Search for the cell housing the specified text and yield its (x, y) center coordinate. 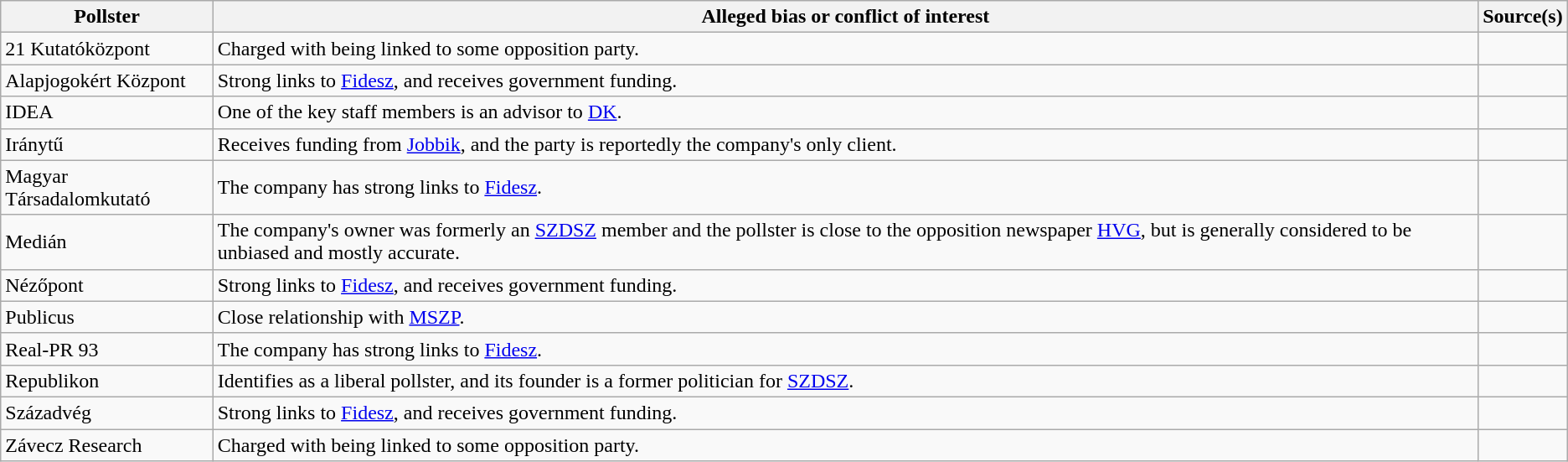
IDEA (107, 112)
Pollster (107, 17)
Receives funding from Jobbik, and the party is reportedly the company's only client. (845, 144)
Source(s) (1523, 17)
One of the key staff members is an advisor to DK. (845, 112)
Publicus (107, 317)
Iránytű (107, 144)
Identifies as a liberal pollster, and its founder is a former politician for SZDSZ. (845, 381)
21 Kutatóközpont (107, 49)
Nézőpont (107, 285)
Závecz Research (107, 445)
Close relationship with MSZP. (845, 317)
Alapjogokért Központ (107, 80)
Real-PR 93 (107, 349)
Alleged bias or conflict of interest (845, 17)
Medián (107, 241)
Magyar Társadalomkutató (107, 188)
Republikon (107, 381)
Századvég (107, 413)
